Return the [X, Y] coordinate for the center point of the cell that contains the specified text.  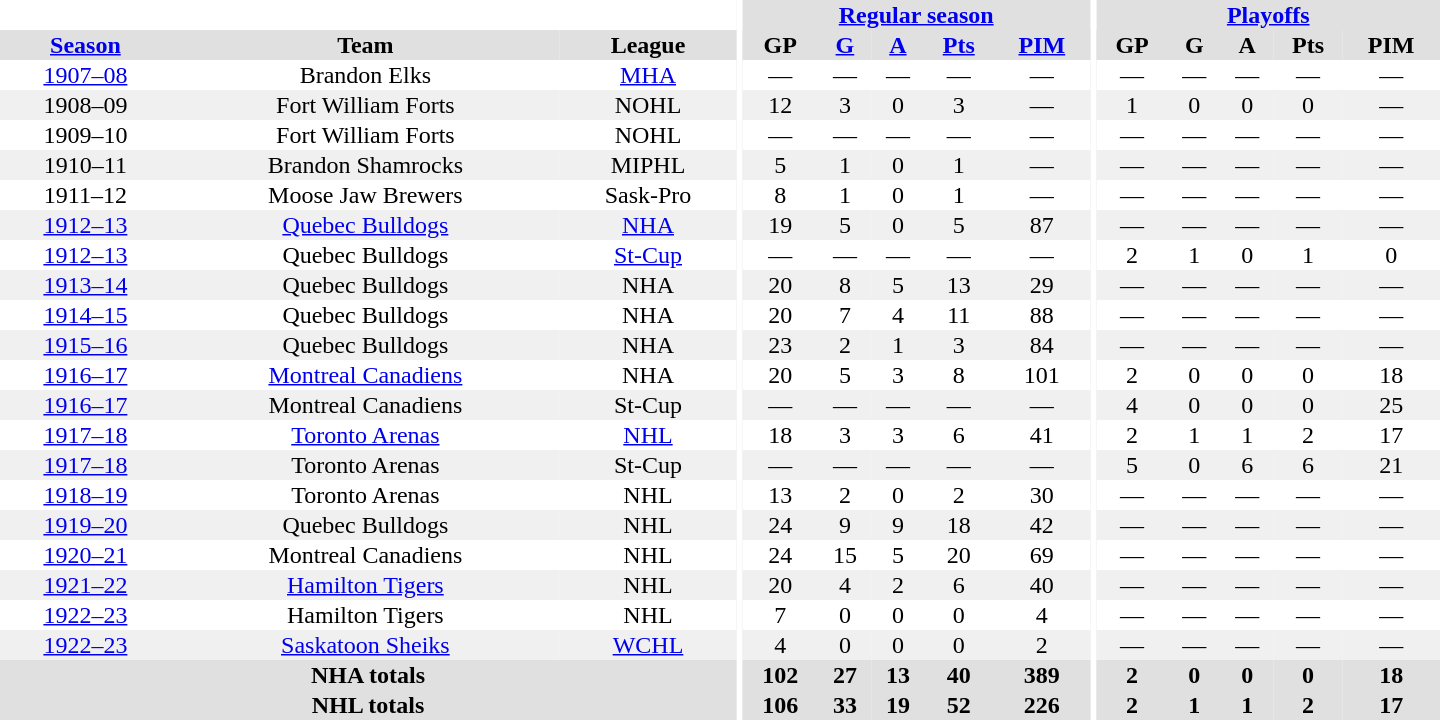
389 [1042, 675]
88 [1042, 315]
MHA [648, 75]
1919–20 [86, 525]
1920–21 [86, 555]
Saskatoon Sheiks [366, 645]
101 [1042, 375]
15 [844, 555]
41 [1042, 435]
Brandon Shamrocks [366, 165]
Team [366, 45]
33 [844, 705]
Playoffs [1268, 15]
NHL totals [368, 705]
52 [958, 705]
NHA totals [368, 675]
226 [1042, 705]
23 [780, 345]
Sask-Pro [648, 195]
1910–11 [86, 165]
29 [1042, 285]
106 [780, 705]
25 [1391, 405]
1915–16 [86, 345]
Brandon Elks [366, 75]
1918–19 [86, 495]
Regular season [916, 15]
1914–15 [86, 315]
87 [1042, 225]
84 [1042, 345]
League [648, 45]
WCHL [648, 645]
42 [1042, 525]
21 [1391, 465]
12 [780, 105]
1907–08 [86, 75]
27 [844, 675]
1911–12 [86, 195]
1921–22 [86, 585]
Moose Jaw Brewers [366, 195]
Season [86, 45]
102 [780, 675]
1908–09 [86, 105]
MIPHL [648, 165]
11 [958, 315]
30 [1042, 495]
69 [1042, 555]
1913–14 [86, 285]
1909–10 [86, 135]
